Locate the cell with the specified text and output its (X, Y) center coordinate. 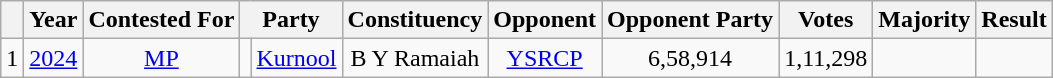
B Y Ramaiah (415, 58)
6,58,914 (690, 58)
1,11,298 (826, 58)
Party (291, 20)
Year (54, 20)
Opponent (545, 20)
2024 (54, 58)
Result (1014, 20)
YSRCP (545, 58)
MP (162, 58)
Contested For (162, 20)
Majority (924, 20)
Kurnool (296, 58)
Constituency (415, 20)
Votes (826, 20)
Opponent Party (690, 20)
1 (12, 58)
